Detect which cell encompasses the target text, then output its [X, Y] center coordinate. 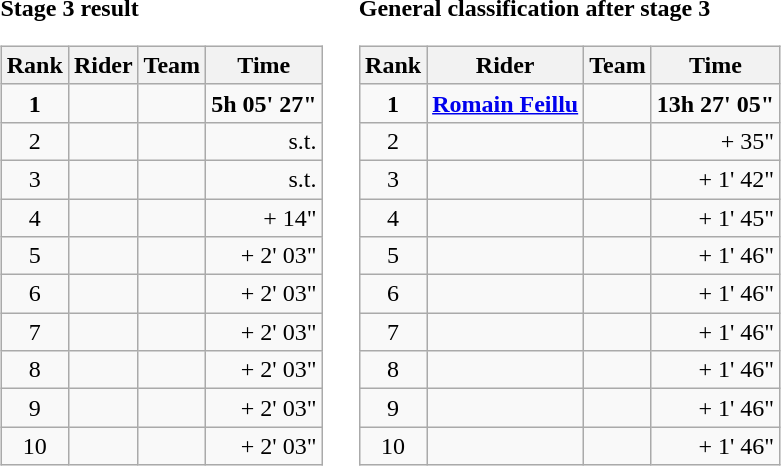
5h 05' 27" [264, 103]
Romain Feillu [506, 103]
+ 35" [715, 141]
+ 1' 42" [715, 179]
+ 1' 45" [715, 217]
13h 27' 05" [715, 103]
+ 14" [264, 217]
